From the cell containing the given text, extract its center point as (x, y) coordinate. 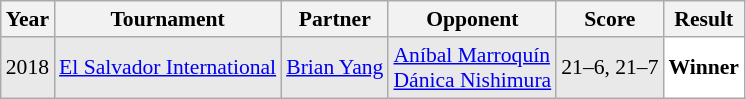
Result (704, 19)
Year (28, 19)
Brian Yang (334, 68)
El Salvador International (168, 68)
2018 (28, 68)
Winner (704, 68)
Aníbal Marroquín Dánica Nishimura (472, 68)
21–6, 21–7 (610, 68)
Opponent (472, 19)
Tournament (168, 19)
Partner (334, 19)
Score (610, 19)
